Return the (x, y) coordinate for the center point of the cell that contains the specified text.  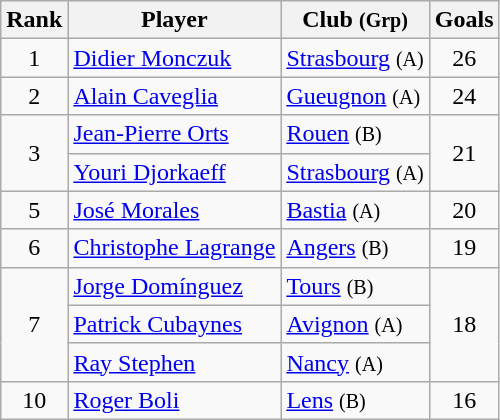
Youri Djorkaeff (174, 172)
Rank (34, 20)
Jean-Pierre Orts (174, 134)
Roger Boli (174, 400)
7 (34, 324)
10 (34, 400)
Lens (B) (355, 400)
Didier Monczuk (174, 58)
Tours (B) (355, 286)
19 (464, 248)
16 (464, 400)
1 (34, 58)
18 (464, 324)
Alain Caveglia (174, 96)
20 (464, 210)
2 (34, 96)
Christophe Lagrange (174, 248)
3 (34, 153)
Avignon (A) (355, 324)
Player (174, 20)
Bastia (A) (355, 210)
24 (464, 96)
Rouen (B) (355, 134)
Club (Grp) (355, 20)
Gueugnon (A) (355, 96)
5 (34, 210)
Goals (464, 20)
Angers (B) (355, 248)
21 (464, 153)
6 (34, 248)
Patrick Cubaynes (174, 324)
José Morales (174, 210)
Nancy (A) (355, 362)
26 (464, 58)
Jorge Domínguez (174, 286)
Ray Stephen (174, 362)
